For the text-containing cell, return its midpoint in [x, y] coordinate format. 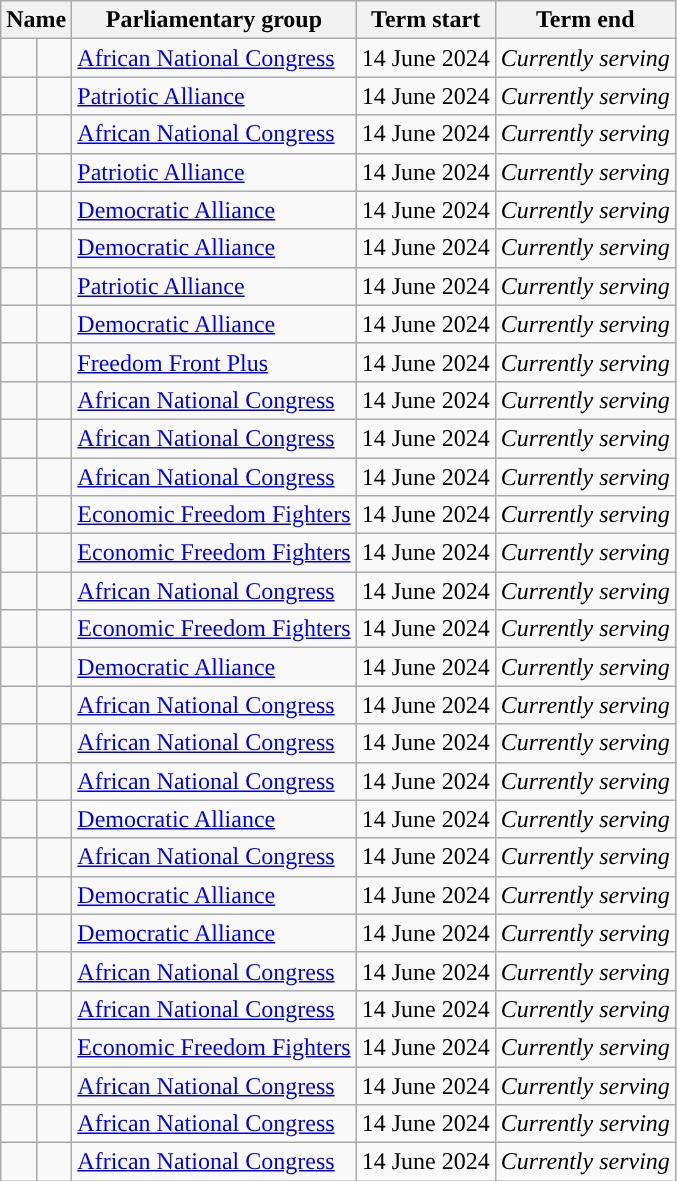
Term start [426, 20]
Freedom Front Plus [214, 362]
Name [36, 20]
Term end [585, 20]
Parliamentary group [214, 20]
